Provide the (X, Y) coordinate of the cell's center where the given text is located.  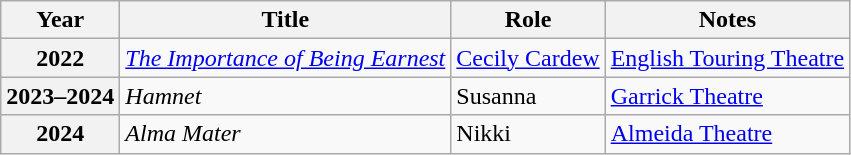
English Touring Theatre (727, 58)
2024 (60, 134)
Cecily Cardew (528, 58)
Year (60, 20)
Role (528, 20)
Garrick Theatre (727, 96)
Title (286, 20)
The Importance of Being Earnest (286, 58)
Susanna (528, 96)
2023–2024 (60, 96)
Hamnet (286, 96)
Nikki (528, 134)
Alma Mater (286, 134)
Notes (727, 20)
2022 (60, 58)
Almeida Theatre (727, 134)
